Pinpoint the cell where the given text exists, returning its (x, y) midpoint coordinate. 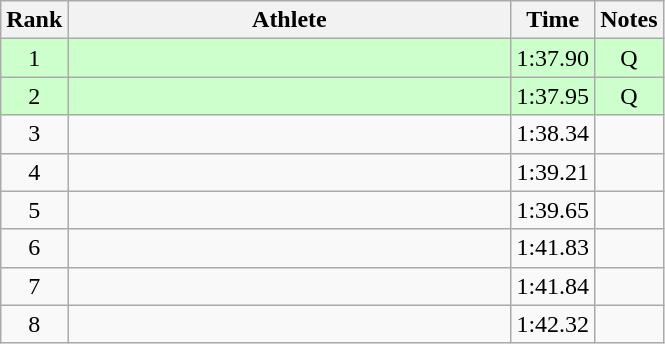
Notes (629, 20)
4 (34, 172)
8 (34, 324)
1:41.84 (553, 286)
1:39.65 (553, 210)
Rank (34, 20)
1:41.83 (553, 248)
1:37.95 (553, 96)
5 (34, 210)
1:42.32 (553, 324)
3 (34, 134)
6 (34, 248)
1:38.34 (553, 134)
1 (34, 58)
Time (553, 20)
7 (34, 286)
2 (34, 96)
Athlete (290, 20)
1:39.21 (553, 172)
1:37.90 (553, 58)
